Search for the cell housing the specified text and yield its (X, Y) center coordinate. 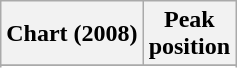
Peakposition (189, 34)
Chart (2008) (72, 34)
